Detect which cell encompasses the target text, then output its (X, Y) center coordinate. 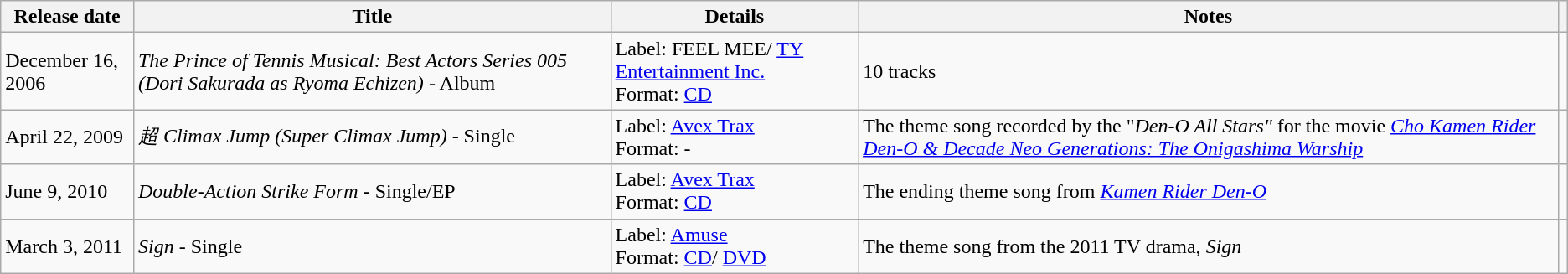
June 9, 2010 (67, 191)
April 22, 2009 (67, 137)
March 3, 2011 (67, 246)
Label: Avex TraxFormat: - (735, 137)
Release date (67, 17)
Details (735, 17)
Label: Avex TraxFormat: CD (735, 191)
December 16, 2006 (67, 71)
Double-Action Strike Form - Single/EP (372, 191)
The theme song from the 2011 TV drama, Sign (1209, 246)
超 Climax Jump (Super Climax Jump) - Single (372, 137)
Notes (1209, 17)
Label: FEEL MEE/ TY Entertainment Inc.Format: CD (735, 71)
Label: AmuseFormat: CD/ DVD (735, 246)
Title (372, 17)
10 tracks (1209, 71)
The Prince of Tennis Musical: Best Actors Series 005 (Dori Sakurada as Ryoma Echizen) - Album (372, 71)
The ending theme song from Kamen Rider Den-O (1209, 191)
Sign - Single (372, 246)
The theme song recorded by the "Den-O All Stars" for the movie Cho Kamen Rider Den-O & Decade Neo Generations: The Onigashima Warship (1209, 137)
